Return (X, Y) of the center of cell containing provided text 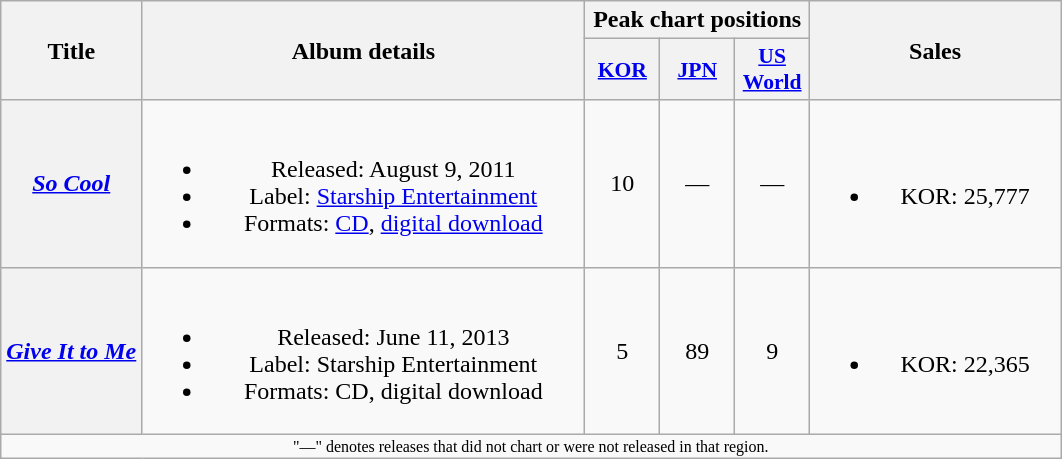
KOR: 25,777 (936, 184)
"—" denotes releases that did not chart or were not released in that region. (531, 446)
So Cool (72, 184)
JPN (698, 70)
Released: June 11, 2013Label: Starship EntertainmentFormats: CD, digital download (364, 350)
10 (622, 184)
KOR: 22,365 (936, 350)
Title (72, 50)
Give It to Me (72, 350)
USWorld (772, 70)
Released: August 9, 2011Label: Starship EntertainmentFormats: CD, digital download (364, 184)
9 (772, 350)
89 (698, 350)
Album details (364, 50)
Sales (936, 50)
5 (622, 350)
Peak chart positions (698, 20)
KOR (622, 70)
